Determine the [x, y] coordinate at the center of the cell enclosing the given text.  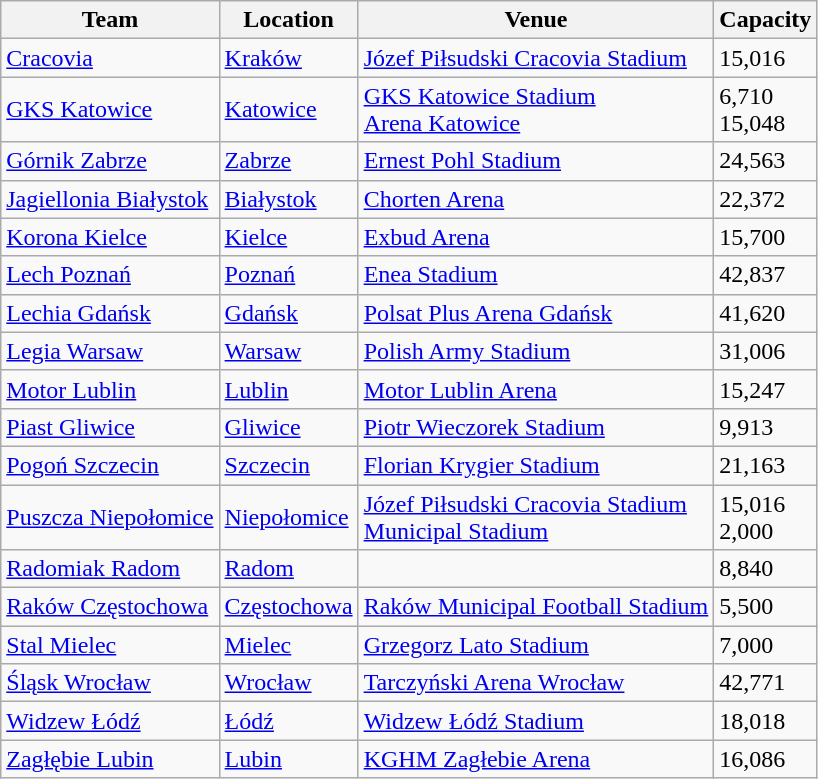
7,000 [766, 645]
6,71015,048 [766, 110]
Ernest Pohl Stadium [536, 161]
Radom [288, 569]
Śląsk Wrocław [110, 683]
15,700 [766, 237]
Raków Częstochowa [110, 607]
9,913 [766, 427]
Widzew Łódź Stadium [536, 721]
Kielce [288, 237]
Wrocław [288, 683]
24,563 [766, 161]
42,771 [766, 683]
18,018 [766, 721]
Gdańsk [288, 313]
Lech Poznań [110, 275]
Capacity [766, 20]
Jagiellonia Białystok [110, 199]
Mielec [288, 645]
Lubin [288, 759]
Zagłębie Lubin [110, 759]
Piast Gliwice [110, 427]
Exbud Arena [536, 237]
GKS Katowice [110, 110]
Lublin [288, 389]
Górnik Zabrze [110, 161]
21,163 [766, 465]
15,247 [766, 389]
Motor Lublin Arena [536, 389]
15,0162,000 [766, 516]
Location [288, 20]
31,006 [766, 351]
Radomiak Radom [110, 569]
Józef Piłsudski Cracovia Stadium [536, 58]
Kraków [288, 58]
Niepołomice [288, 516]
Polsat Plus Arena Gdańsk [536, 313]
15,016 [766, 58]
Szczecin [288, 465]
Motor Lublin [110, 389]
GKS Katowice StadiumArena Katowice [536, 110]
8,840 [766, 569]
Venue [536, 20]
Cracovia [110, 58]
Józef Piłsudski Cracovia StadiumMunicipal Stadium [536, 516]
Team [110, 20]
Raków Municipal Football Stadium [536, 607]
Enea Stadium [536, 275]
Polish Army Stadium [536, 351]
Stal Mielec [110, 645]
16,086 [766, 759]
41,620 [766, 313]
Częstochowa [288, 607]
Pogoń Szczecin [110, 465]
Puszcza Niepołomice [110, 516]
Korona Kielce [110, 237]
Katowice [288, 110]
Chorten Arena [536, 199]
Lechia Gdańsk [110, 313]
Warsaw [288, 351]
Widzew Łódź [110, 721]
5,500 [766, 607]
42,837 [766, 275]
KGHM Zagłebie Arena [536, 759]
Tarczyński Arena Wrocław [536, 683]
22,372 [766, 199]
Zabrze [288, 161]
Legia Warsaw [110, 351]
Poznań [288, 275]
Grzegorz Lato Stadium [536, 645]
Łódź [288, 721]
Florian Krygier Stadium [536, 465]
Gliwice [288, 427]
Białystok [288, 199]
Piotr Wieczorek Stadium [536, 427]
